Pinpoint the cell where the given text exists, returning its (X, Y) midpoint coordinate. 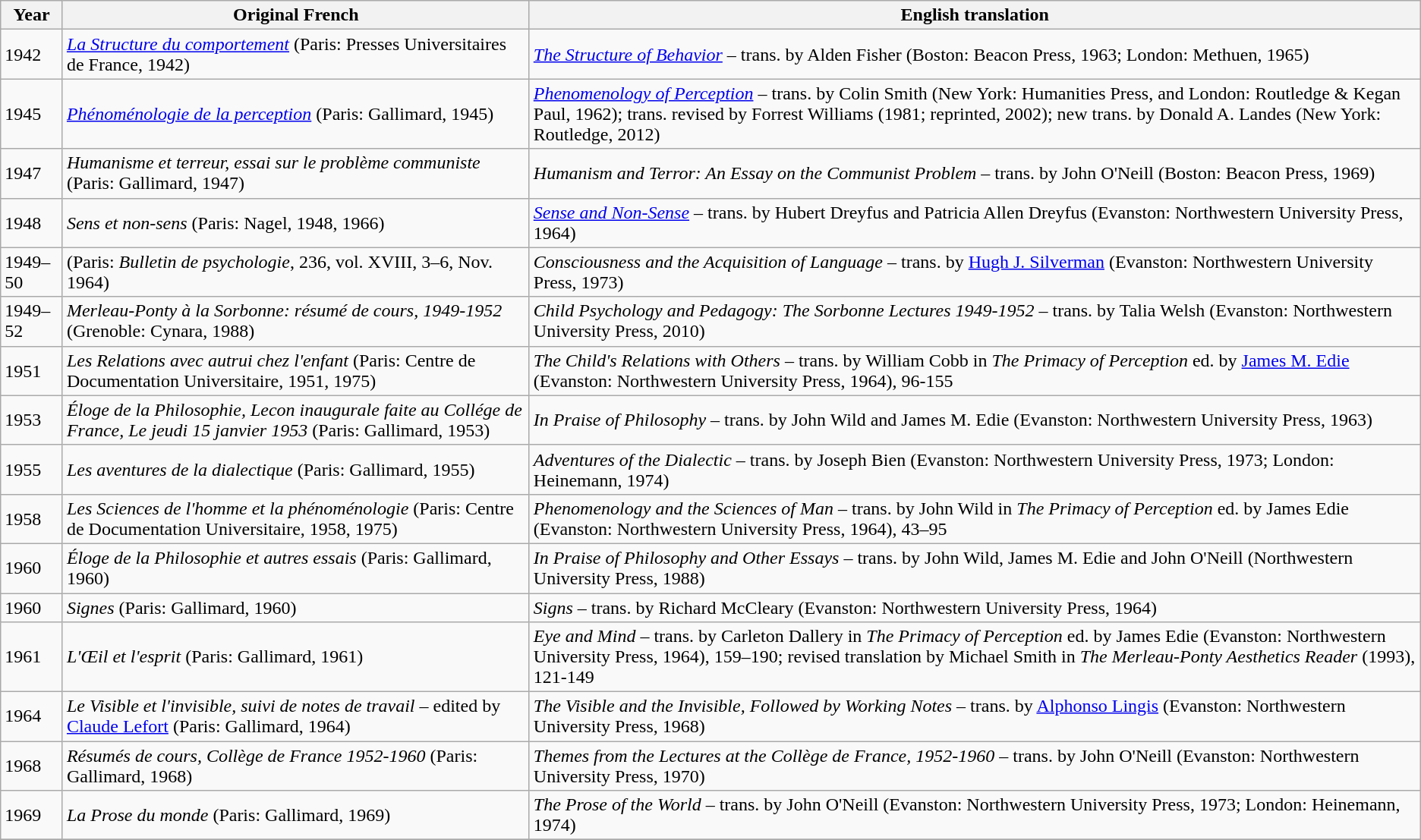
Les aventures de la dialectique (Paris: Gallimard, 1955) (296, 469)
Child Psychology and Pedagogy: The Sorbonne Lectures 1949-1952 – trans. by Talia Welsh (Evanston: Northwestern University Press, 2010) (975, 322)
1969 (32, 815)
1949–50 (32, 272)
The Prose of the World – trans. by John O'Neill (Evanston: Northwestern University Press, 1973; London: Heinemann, 1974) (975, 815)
1945 (32, 114)
Adventures of the Dialectic – trans. by Joseph Bien (Evanston: Northwestern University Press, 1973; London: Heinemann, 1974) (975, 469)
Humanism and Terror: An Essay on the Communist Problem – trans. by John O'Neill (Boston: Beacon Press, 1969) (975, 173)
Le Visible et l'invisible, suivi de notes de travail – edited by Claude Lefort (Paris: Gallimard, 1964) (296, 716)
Signes (Paris: Gallimard, 1960) (296, 608)
1955 (32, 469)
1949–52 (32, 322)
1958 (32, 519)
1968 (32, 766)
In Praise of Philosophy – trans. by John Wild and James M. Edie (Evanston: Northwestern University Press, 1963) (975, 420)
1942 (32, 55)
Consciousness and the Acquisition of Language – trans. by Hugh J. Silverman (Evanston: Northwestern University Press, 1973) (975, 272)
In Praise of Philosophy and Other Essays – trans. by John Wild, James M. Edie and John O'Neill (Northwestern University Press, 1988) (975, 568)
Phénoménologie de la perception (Paris: Gallimard, 1945) (296, 114)
The Visible and the Invisible, Followed by Working Notes – trans. by Alphonso Lingis (Evanston: Northwestern University Press, 1968) (975, 716)
Year (32, 15)
1953 (32, 420)
Themes from the Lectures at the Collège de France, 1952-1960 – trans. by John O'Neill (Evanston: Northwestern University Press, 1970) (975, 766)
La Prose du monde (Paris: Gallimard, 1969) (296, 815)
1961 (32, 657)
1947 (32, 173)
Original French (296, 15)
Merleau-Ponty à la Sorbonne: résumé de cours, 1949-1952 (Grenoble: Cynara, 1988) (296, 322)
Résumés de cours, Collège de France 1952-1960 (Paris: Gallimard, 1968) (296, 766)
La Structure du comportement (Paris: Presses Universitaires de France, 1942) (296, 55)
(Paris: Bulletin de psychologie, 236, vol. XVIII, 3–6, Nov. 1964) (296, 272)
Les Sciences de l'homme et la phénoménologie (Paris: Centre de Documentation Universitaire, 1958, 1975) (296, 519)
L'Œil et l'esprit (Paris: Gallimard, 1961) (296, 657)
Sense and Non-Sense – trans. by Hubert Dreyfus and Patricia Allen Dreyfus (Evanston: Northwestern University Press, 1964) (975, 223)
1964 (32, 716)
English translation (975, 15)
Les Relations avec autrui chez l'enfant (Paris: Centre de Documentation Universitaire, 1951, 1975) (296, 370)
Sens et non-sens (Paris: Nagel, 1948, 1966) (296, 223)
1948 (32, 223)
Éloge de la Philosophie et autres essais (Paris: Gallimard, 1960) (296, 568)
Humanisme et terreur, essai sur le problème communiste (Paris: Gallimard, 1947) (296, 173)
1951 (32, 370)
Éloge de la Philosophie, Lecon inaugurale faite au Collége de France, Le jeudi 15 janvier 1953 (Paris: Gallimard, 1953) (296, 420)
Signs – trans. by Richard McCleary (Evanston: Northwestern University Press, 1964) (975, 608)
The Structure of Behavior – trans. by Alden Fisher (Boston: Beacon Press, 1963; London: Methuen, 1965) (975, 55)
